Scan for the cell matching the given text and deliver its (x, y) coordinate at center. 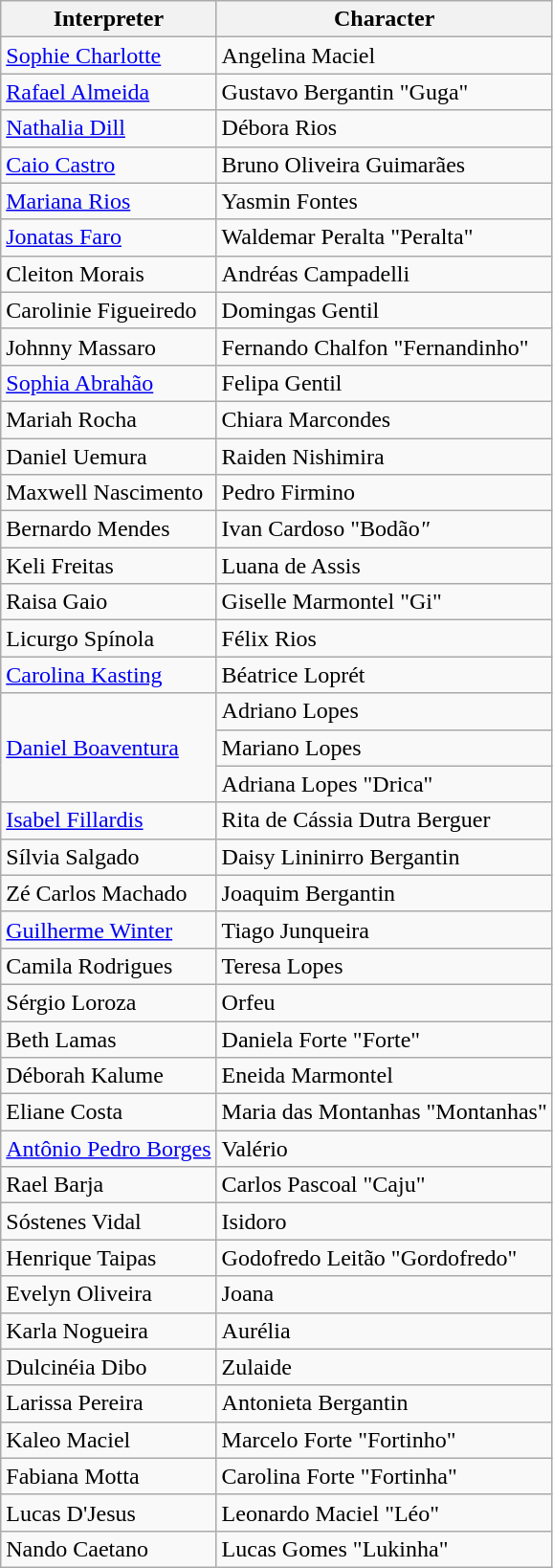
Chiara Marcondes (385, 419)
Bruno Oliveira Guimarães (385, 165)
Maxwell Nascimento (109, 493)
Sophie Charlotte (109, 56)
Raisa Gaio (109, 602)
Godofredo Leitão "Gordofredo" (385, 1258)
Sophia Abrahão (109, 383)
Carolinie Figueiredo (109, 310)
Isidoro (385, 1221)
Aurélia (385, 1331)
Guilherme Winter (109, 930)
Mariah Rocha (109, 419)
Karla Nogueira (109, 1331)
Lucas D'Jesus (109, 1512)
Lucas Gomes "Lukinha" (385, 1549)
Maria das Montanhas "Montanhas" (385, 1112)
Evelyn Oliveira (109, 1294)
Valério (385, 1149)
Ivan Cardoso "Bodão" (385, 529)
Fernando Chalfon "Fernandinho" (385, 347)
Isabel Fillardis (109, 820)
Sérgio Loroza (109, 1002)
Rafael Almeida (109, 92)
Carolina Forte "Fortinha" (385, 1476)
Giselle Marmontel "Gi" (385, 602)
Larissa Pereira (109, 1403)
Nando Caetano (109, 1549)
Beth Lamas (109, 1039)
Caio Castro (109, 165)
Andréas Campadelli (385, 274)
Teresa Lopes (385, 966)
Gustavo Bergantin "Guga" (385, 92)
Antonieta Bergantin (385, 1403)
Débora Rios (385, 128)
Daisy Lininirro Bergantin (385, 857)
Kaleo Maciel (109, 1440)
Character (385, 19)
Luana de Assis (385, 566)
Carolina Kasting (109, 675)
Daniel Boaventura (109, 748)
Licurgo Spínola (109, 638)
Pedro Firmino (385, 493)
Mariana Rios (109, 201)
Camila Rodrigues (109, 966)
Cleiton Morais (109, 274)
Fabiana Motta (109, 1476)
Domingas Gentil (385, 310)
Carlos Pascoal "Caju" (385, 1185)
Orfeu (385, 1002)
Antônio Pedro Borges (109, 1149)
Waldemar Peralta "Peralta" (385, 237)
Adriana Lopes "Drica" (385, 784)
Eliane Costa (109, 1112)
Eneida Marmontel (385, 1076)
Angelina Maciel (385, 56)
Mariano Lopes (385, 748)
Rita de Cássia Dutra Berguer (385, 820)
Henrique Taipas (109, 1258)
Zé Carlos Machado (109, 893)
Nathalia Dill (109, 128)
Raiden Nishimira (385, 457)
Jonatas Faro (109, 237)
Yasmin Fontes (385, 201)
Interpreter (109, 19)
Keli Freitas (109, 566)
Johnny Massaro (109, 347)
Félix Rios (385, 638)
Rael Barja (109, 1185)
Tiago Junqueira (385, 930)
Sóstenes Vidal (109, 1221)
Béatrice Loprét (385, 675)
Leonardo Maciel "Léo" (385, 1512)
Sílvia Salgado (109, 857)
Daniela Forte "Forte" (385, 1039)
Felipa Gentil (385, 383)
Joana (385, 1294)
Dulcinéia Dibo (109, 1367)
Bernardo Mendes (109, 529)
Joaquim Bergantin (385, 893)
Adriano Lopes (385, 711)
Zulaide (385, 1367)
Daniel Uemura (109, 457)
Déborah Kalume (109, 1076)
Marcelo Forte "Fortinho" (385, 1440)
